For the text-containing cell, return its midpoint in [X, Y] coordinate format. 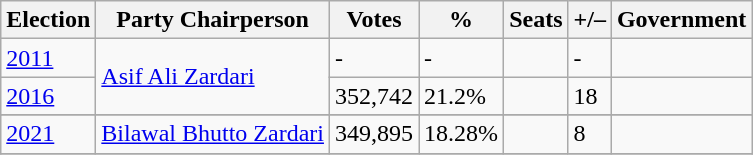
18.28% [462, 134]
Bilawal Bhutto Zardari [213, 134]
% [462, 20]
Asif Ali Zardari [213, 77]
Election [48, 20]
Government [681, 20]
Party Chairperson [213, 20]
2011 [48, 58]
18 [590, 96]
2021 [48, 134]
349,895 [374, 134]
21.2% [462, 96]
Votes [374, 20]
352,742 [374, 96]
+/– [590, 20]
2016 [48, 96]
8 [590, 134]
Seats [536, 20]
